Detect which cell encompasses the target text, then output its [X, Y] center coordinate. 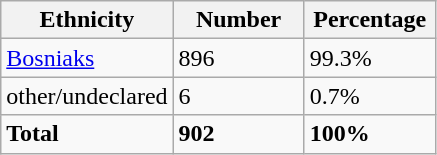
902 [238, 134]
0.7% [370, 96]
99.3% [370, 58]
100% [370, 134]
Number [238, 20]
Bosniaks [87, 58]
Ethnicity [87, 20]
Total [87, 134]
896 [238, 58]
6 [238, 96]
Percentage [370, 20]
other/undeclared [87, 96]
